Detect which cell encompasses the target text, then output its (X, Y) center coordinate. 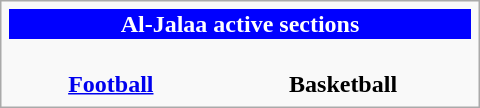
Football (110, 70)
Basketball (342, 70)
Al-Jalaa active sections (240, 24)
